Scan for the cell matching the given text and deliver its [X, Y] coordinate at center. 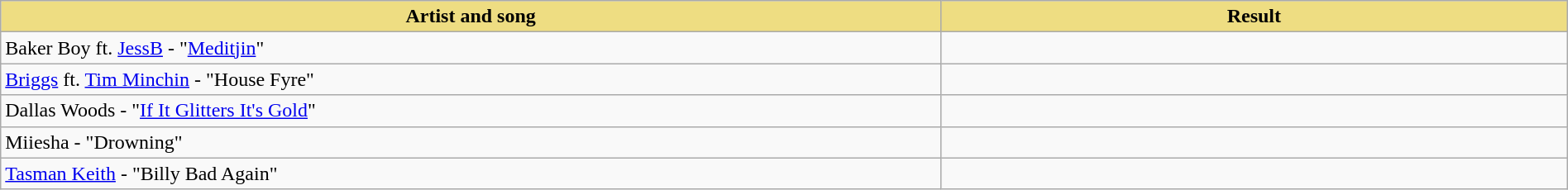
Tasman Keith - "Billy Bad Again" [471, 173]
Dallas Woods - "If It Glitters It's Gold" [471, 111]
Result [1254, 17]
Artist and song [471, 17]
Baker Boy ft. JessB - "Meditjin" [471, 48]
Miiesha - "Drowning" [471, 142]
Briggs ft. Tim Minchin - "House Fyre" [471, 79]
